From the cell containing the given text, extract its center point as (X, Y) coordinate. 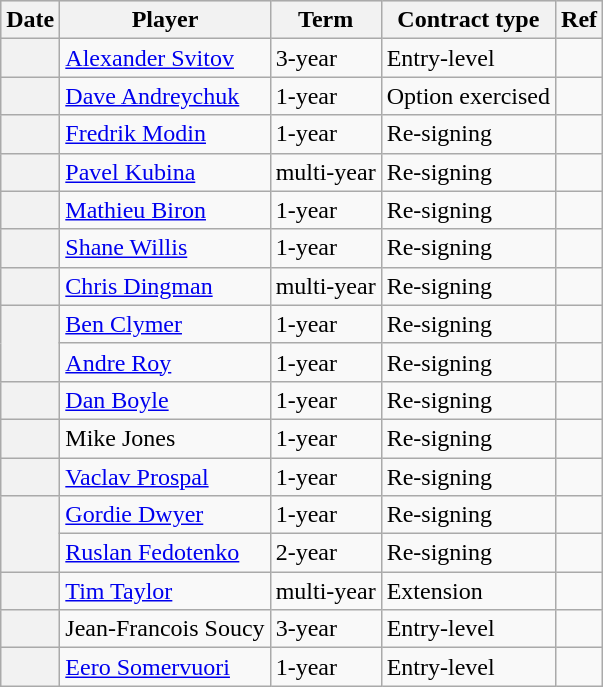
Tim Taylor (165, 591)
Eero Somervuori (165, 667)
Dan Boyle (165, 400)
Mike Jones (165, 438)
Player (165, 20)
Contract type (468, 20)
Option exercised (468, 96)
Ruslan Fedotenko (165, 553)
Shane Willis (165, 248)
Vaclav Prospal (165, 477)
Date (30, 20)
Andre Roy (165, 362)
Jean-Francois Soucy (165, 629)
Ref (580, 20)
Ben Clymer (165, 324)
Gordie Dwyer (165, 515)
Mathieu Biron (165, 210)
Chris Dingman (165, 286)
Alexander Svitov (165, 58)
Pavel Kubina (165, 172)
Fredrik Modin (165, 134)
Dave Andreychuk (165, 96)
2-year (326, 553)
Extension (468, 591)
Term (326, 20)
